Capture the cell that displays the provided text and extract its [x, y] central coordinate. 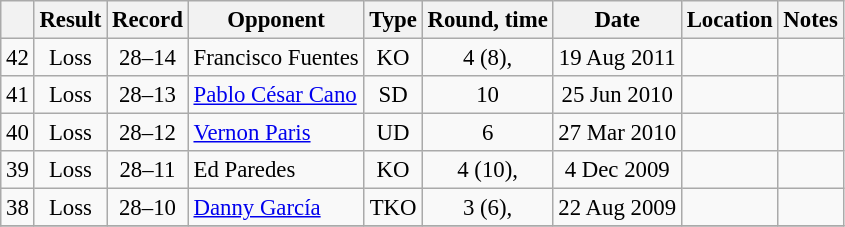
19 Aug 2011 [617, 58]
4 (8), [488, 58]
Date [617, 20]
TKO [393, 208]
22 Aug 2009 [617, 208]
28–14 [148, 58]
3 (6), [488, 208]
UD [393, 133]
6 [488, 133]
Notes [810, 20]
Francisco Fuentes [276, 58]
SD [393, 95]
Result [70, 20]
28–10 [148, 208]
10 [488, 95]
4 Dec 2009 [617, 170]
27 Mar 2010 [617, 133]
28–11 [148, 170]
Location [730, 20]
4 (10), [488, 170]
28–12 [148, 133]
Round, time [488, 20]
42 [18, 58]
Type [393, 20]
28–13 [148, 95]
Pablo César Cano [276, 95]
39 [18, 170]
Vernon Paris [276, 133]
Ed Paredes [276, 170]
Danny García [276, 208]
Opponent [276, 20]
25 Jun 2010 [617, 95]
38 [18, 208]
Record [148, 20]
40 [18, 133]
41 [18, 95]
